Provide the (x, y) coordinate of the cell's center where the given text is located.  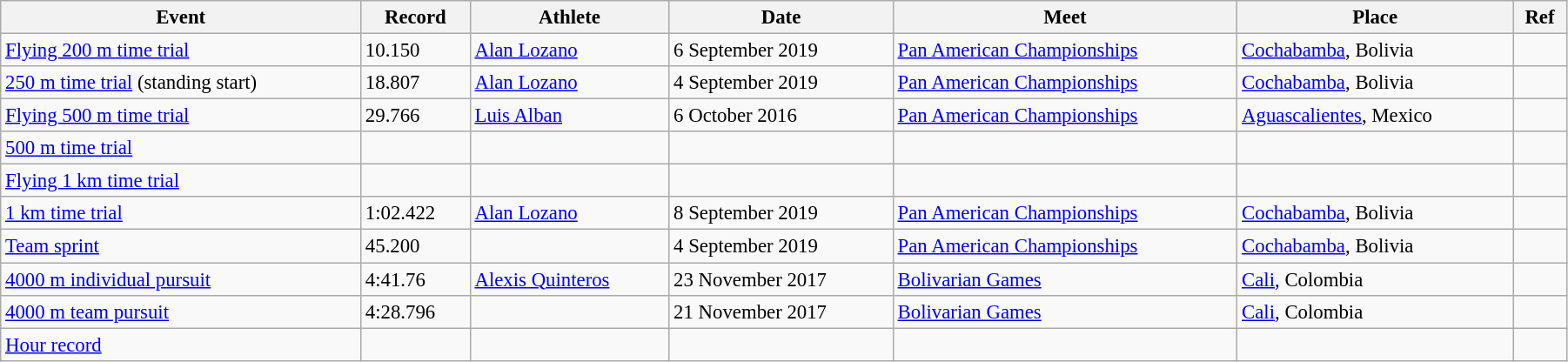
500 m time trial (181, 148)
4:28.796 (416, 312)
18.807 (416, 83)
Record (416, 17)
6 September 2019 (781, 50)
23 November 2017 (781, 279)
Luis Alban (569, 116)
6 October 2016 (781, 116)
Hour record (181, 345)
Event (181, 17)
1:02.422 (416, 213)
45.200 (416, 246)
Aguascalientes, Mexico (1375, 116)
Athlete (569, 17)
Ref (1540, 17)
Place (1375, 17)
8 September 2019 (781, 213)
1 km time trial (181, 213)
Date (781, 17)
Flying 1 km time trial (181, 181)
10.150 (416, 50)
Flying 200 m time trial (181, 50)
29.766 (416, 116)
Alexis Quinteros (569, 279)
4000 m team pursuit (181, 312)
4:41.76 (416, 279)
250 m time trial (standing start) (181, 83)
Team sprint (181, 246)
21 November 2017 (781, 312)
Flying 500 m time trial (181, 116)
4000 m individual pursuit (181, 279)
Meet (1065, 17)
